Scan for the cell matching the given text and deliver its [x, y] coordinate at center. 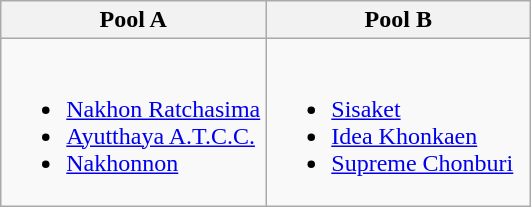
Pool B [398, 20]
Pool A [134, 20]
SisaketIdea KhonkaenSupreme Chonburi [398, 122]
Nakhon RatchasimaAyutthaya A.T.C.C.Nakhonnon [134, 122]
